Locate the cell with the specified text and output its [X, Y] center coordinate. 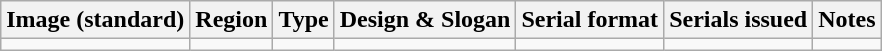
Notes [847, 20]
Image (standard) [96, 20]
Serial format [590, 20]
Serials issued [738, 20]
Design & Slogan [425, 20]
Type [304, 20]
Region [232, 20]
